Scan for the cell matching the given text and deliver its [x, y] coordinate at center. 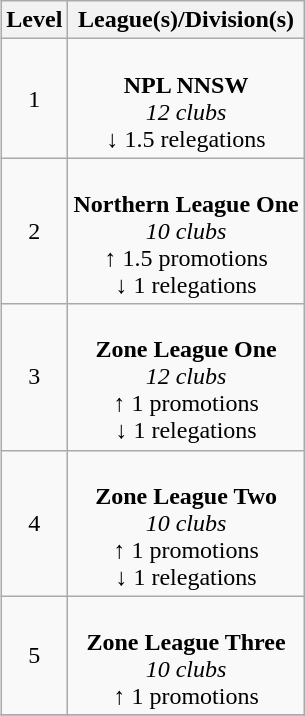
Northern League One 10 clubs ↑ 1.5 promotions ↓ 1 relegations [186, 231]
Zone League Three 10 clubs ↑ 1 promotions [186, 656]
Zone League Two 10 clubs ↑ 1 promotions ↓ 1 relegations [186, 523]
3 [34, 377]
NPL NNSW 12 clubs ↓ 1.5 relegations [186, 98]
2 [34, 231]
1 [34, 98]
Zone League One 12 clubs ↑ 1 promotions ↓ 1 relegations [186, 377]
5 [34, 656]
League(s)/Division(s) [186, 20]
4 [34, 523]
Level [34, 20]
